Determine the [x, y] coordinate at the center of the cell enclosing the given text.  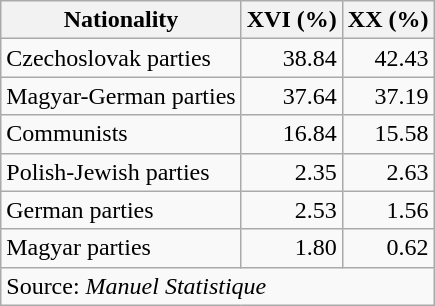
1.56 [388, 210]
Czechoslovak parties [121, 58]
XVI (%) [292, 20]
XX (%) [388, 20]
0.62 [388, 248]
2.35 [292, 172]
Magyar parties [121, 248]
16.84 [292, 134]
2.53 [292, 210]
Nationality [121, 20]
42.43 [388, 58]
15.58 [388, 134]
Polish-Jewish parties [121, 172]
German parties [121, 210]
1.80 [292, 248]
Magyar-German parties [121, 96]
38.84 [292, 58]
37.64 [292, 96]
2.63 [388, 172]
Source: Manuel Statistique [218, 286]
37.19 [388, 96]
Communists [121, 134]
